Provide the (X, Y) coordinate of the cell's center where the given text is located.  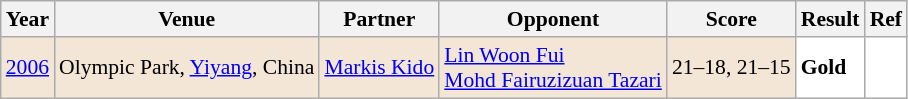
Olympic Park, Yiyang, China (186, 68)
21–18, 21–15 (732, 68)
Partner (379, 19)
2006 (28, 68)
Ref (886, 19)
Opponent (553, 19)
Markis Kido (379, 68)
Venue (186, 19)
Score (732, 19)
Lin Woon Fui Mohd Fairuzizuan Tazari (553, 68)
Gold (830, 68)
Result (830, 19)
Year (28, 19)
